Identify which cell holds the provided text, then report its [x, y] central coordinate. 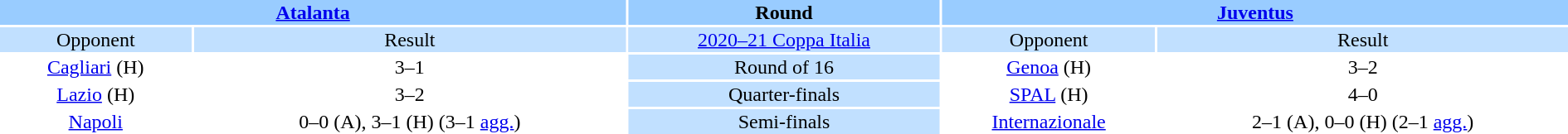
2020–21 Coppa Italia [784, 40]
SPAL (H) [1049, 94]
Internazionale [1049, 122]
4–0 [1362, 94]
Round [784, 12]
Juventus [1255, 12]
Semi-finals [784, 122]
3–1 [410, 67]
Genoa (H) [1049, 67]
Cagliari (H) [95, 67]
Atalanta [313, 12]
Round of 16 [784, 67]
Napoli [95, 122]
0–0 (A), 3–1 (H) (3–1 agg.) [410, 122]
2–1 (A), 0–0 (H) (2–1 agg.) [1362, 122]
Lazio (H) [95, 94]
Quarter-finals [784, 94]
